Detect which cell encompasses the target text, then output its [x, y] center coordinate. 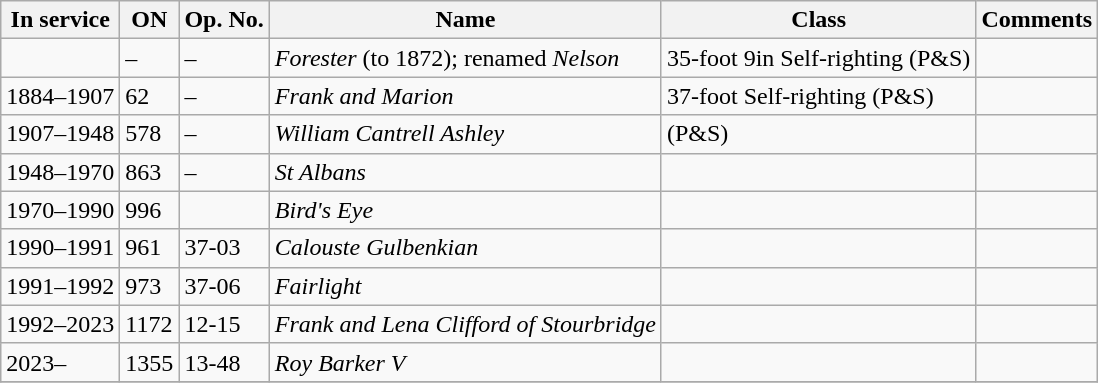
Fairlight [465, 286]
12-15 [224, 324]
37-foot Self-righting (P&S) [818, 96]
1907–1948 [60, 134]
ON [150, 20]
Calouste Gulbenkian [465, 248]
Frank and Marion [465, 96]
578 [150, 134]
37-06 [224, 286]
62 [150, 96]
Class [818, 20]
1355 [150, 362]
961 [150, 248]
37-03 [224, 248]
35-foot 9in Self-righting (P&S) [818, 58]
Name [465, 20]
1970–1990 [60, 210]
(P&S) [818, 134]
2023– [60, 362]
Op. No. [224, 20]
973 [150, 286]
1992–2023 [60, 324]
1172 [150, 324]
1991–1992 [60, 286]
1884–1907 [60, 96]
St Albans [465, 172]
13-48 [224, 362]
In service [60, 20]
William Cantrell Ashley [465, 134]
863 [150, 172]
996 [150, 210]
Frank and Lena Clifford of Stourbridge [465, 324]
1948–1970 [60, 172]
Bird's Eye [465, 210]
Forester (to 1872); renamed Nelson [465, 58]
Roy Barker V [465, 362]
1990–1991 [60, 248]
Comments [1037, 20]
